Detect which cell encompasses the target text, then output its [X, Y] center coordinate. 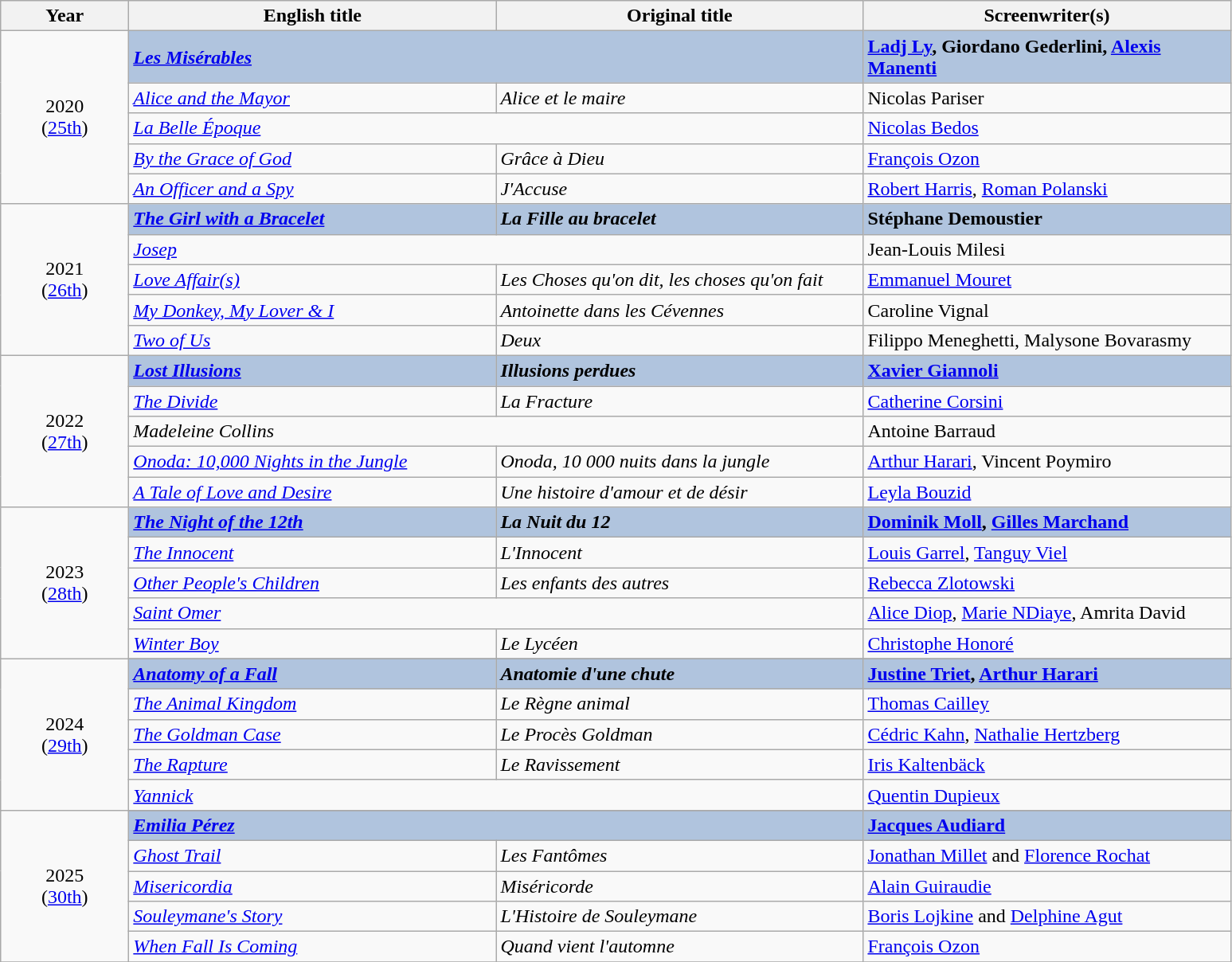
Rebecca Zlotowski [1046, 583]
Leyla Bouzid [1046, 492]
Alice et le maire [680, 98]
L'Innocent [680, 553]
Xavier Giannoli [1046, 370]
Anatomy of a Fall [312, 674]
Robert Harris, Roman Polanski [1046, 189]
The Night of the 12th [312, 522]
Boris Lojkine and Delphine Agut [1046, 917]
Two of Us [312, 340]
Winter Boy [312, 643]
Emmanuel Mouret [1046, 280]
Ghost Trail [312, 855]
Emilia Pérez [496, 825]
La Fracture [680, 401]
Deux [680, 340]
The Rapture [312, 765]
Onoda, 10 000 nuits dans la jungle [680, 462]
Anatomie d'une chute [680, 674]
Cédric Kahn, Nathalie Hertzberg [1046, 734]
The Divide [312, 401]
2023(28th) [65, 583]
The Goldman Case [312, 734]
Les Fantômes [680, 855]
Arthur Harari, Vincent Poymiro [1046, 462]
Original title [680, 16]
Dominik Moll, Gilles Marchand [1046, 522]
My Donkey, My Lover & I [312, 310]
Catherine Corsini [1046, 401]
Filippo Meneghetti, Malysone Bovarasmy [1046, 340]
Justine Triet, Arthur Harari [1046, 674]
Love Affair(s) [312, 280]
Les Choses qu'on dit, les choses qu'on fait [680, 280]
Souleymane's Story [312, 917]
The Animal Kingdom [312, 704]
Le Ravissement [680, 765]
Le Lycéen [680, 643]
By the Grace of God [312, 158]
Le Règne animal [680, 704]
Quand vient l'automne [680, 947]
Antoinette dans les Cévennes [680, 310]
Miséricorde [680, 886]
Iris Kaltenbäck [1046, 765]
English title [312, 16]
The Girl with a Bracelet [312, 219]
Antoine Barraud [1046, 432]
Screenwriter(s) [1046, 16]
An Officer and a Spy [312, 189]
2024(29th) [65, 734]
Le Procès Goldman [680, 734]
Les enfants des autres [680, 583]
Lost Illusions [312, 370]
Thomas Cailley [1046, 704]
2021(26th) [65, 280]
La Nuit du 12 [680, 522]
2022(27th) [65, 431]
Josep [496, 249]
Alain Guiraudie [1046, 886]
L'Histoire de Souleymane [680, 917]
Nicolas Pariser [1046, 98]
Quentin Dupieux [1046, 795]
Onoda: 10,000 Nights in the Jungle [312, 462]
2025(30th) [65, 886]
La Belle Époque [496, 128]
Caroline Vignal [1046, 310]
Other People's Children [312, 583]
Grâce à Dieu [680, 158]
Saint Omer [496, 613]
Nicolas Bedos [1046, 128]
Christophe Honoré [1046, 643]
Louis Garrel, Tanguy Viel [1046, 553]
2020(25th) [65, 118]
The Innocent [312, 553]
Une histoire d'amour et de désir [680, 492]
J'Accuse [680, 189]
La Fille au bracelet [680, 219]
Les Misérables [496, 57]
Yannick [496, 795]
Alice Diop, Marie NDiaye, Amrita David [1046, 613]
A Tale of Love and Desire [312, 492]
Stéphane Demoustier [1046, 219]
When Fall Is Coming [312, 947]
Year [65, 16]
Jacques Audiard [1046, 825]
Ladj Ly, Giordano Gederlini, Alexis Manenti [1046, 57]
Madeleine Collins [496, 432]
Jonathan Millet and Florence Rochat [1046, 855]
Alice and the Mayor [312, 98]
Illusions perdues [680, 370]
Jean-Louis Milesi [1046, 249]
Misericordia [312, 886]
